Find where the given text appears and provide that cell's center as (x, y) coordinate. 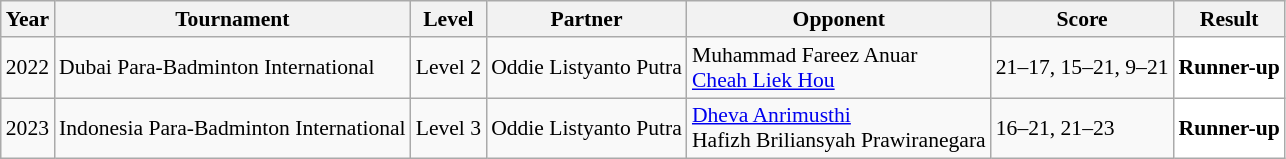
Year (28, 19)
Indonesia Para-Badminton International (232, 128)
Result (1230, 19)
Partner (586, 19)
Level 3 (448, 128)
16–21, 21–23 (1082, 128)
Opponent (839, 19)
Level (448, 19)
Tournament (232, 19)
2023 (28, 128)
Dubai Para-Badminton International (232, 68)
Dheva Anrimusthi Hafizh Briliansyah Prawiranegara (839, 128)
Level 2 (448, 68)
Muhammad Fareez Anuar Cheah Liek Hou (839, 68)
2022 (28, 68)
21–17, 15–21, 9–21 (1082, 68)
Score (1082, 19)
